Locate the cell with the specified text and output its [x, y] center coordinate. 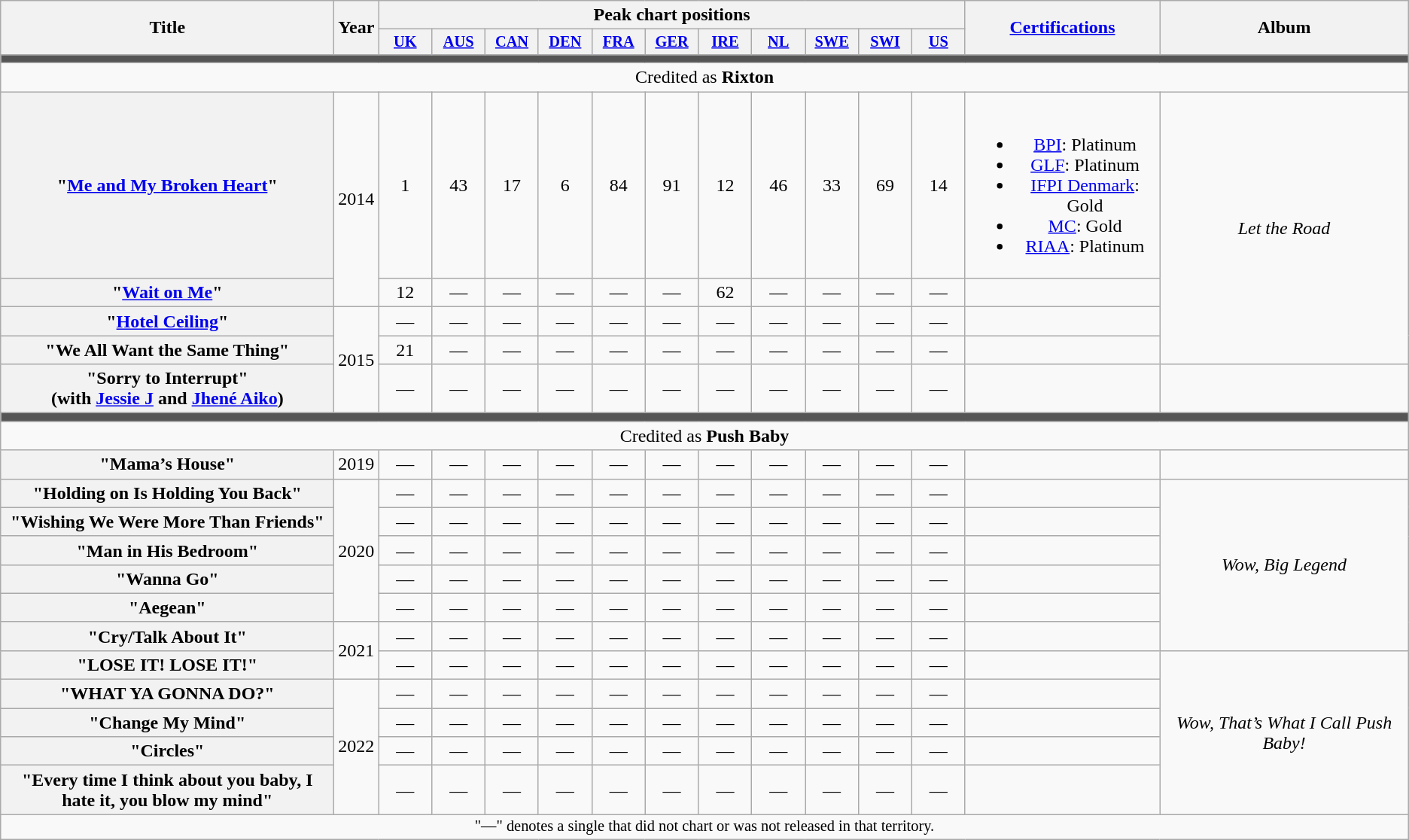
"Aegean" [167, 607]
2019 [357, 464]
46 [778, 185]
GER [671, 42]
"LOSE IT! LOSE IT!" [167, 665]
"Wait on Me" [167, 293]
Year [357, 28]
Credited as Rixton [704, 78]
SWE [832, 42]
"WHAT YA GONNA DO?" [167, 694]
69 [885, 185]
"Me and My Broken Heart" [167, 185]
AUS [459, 42]
Wow, That’s What I Call Push Baby! [1284, 732]
"Wishing We Were More Than Friends" [167, 522]
2015 [357, 360]
91 [671, 185]
"Every time I think about you baby, I hate it, you blow my mind" [167, 790]
62 [726, 293]
Wow, Big Legend [1284, 565]
"Wanna Go" [167, 579]
"Change My Mind" [167, 723]
84 [619, 185]
CAN [512, 42]
2022 [357, 747]
2014 [357, 199]
6 [565, 185]
14 [938, 185]
SWI [885, 42]
"Circles" [167, 751]
UK [405, 42]
Title [167, 28]
"Cry/Talk About It" [167, 636]
US [938, 42]
33 [832, 185]
IRE [726, 42]
21 [405, 350]
43 [459, 185]
FRA [619, 42]
"—" denotes a single that did not chart or was not released in that territory. [704, 827]
"Hotel Ceiling" [167, 321]
Peak chart positions [671, 15]
1 [405, 185]
Credited as Push Baby [704, 436]
"Mama’s House" [167, 464]
NL [778, 42]
2020 [357, 550]
Let the Road [1284, 228]
2021 [357, 650]
"Sorry to Interrupt"(with Jessie J and Jhené Aiko) [167, 388]
"Holding on Is Holding You Back" [167, 493]
Album [1284, 28]
"Man in His Bedroom" [167, 550]
BPI: PlatinumGLF: PlatinumIFPI Denmark: GoldMC: GoldRIAA: Platinum [1063, 185]
Certifications [1063, 28]
DEN [565, 42]
"We All Want the Same Thing" [167, 350]
17 [512, 185]
